Return [X, Y] of the center of cell containing provided text 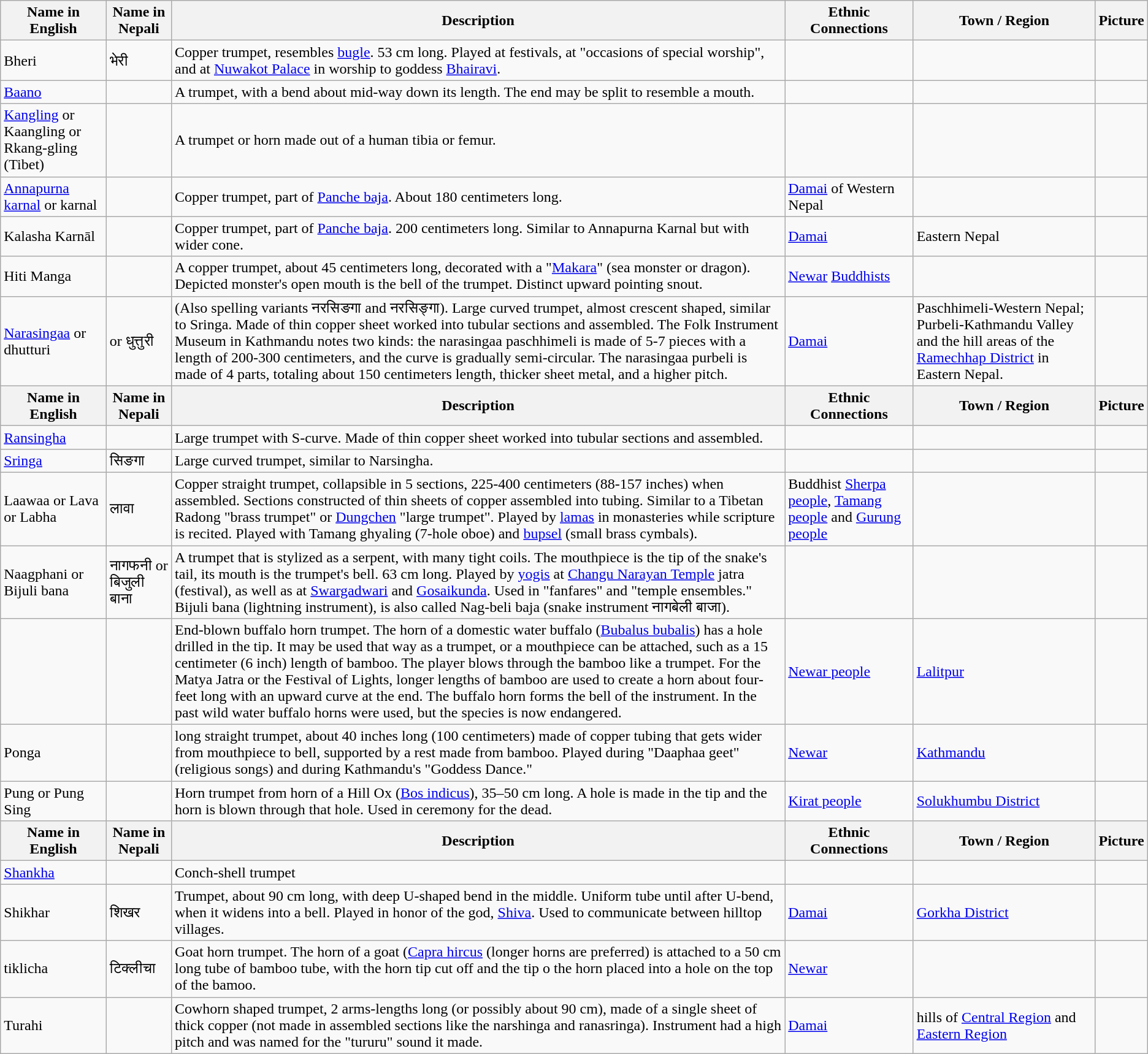
Shankha [54, 873]
Baano [54, 92]
Newar Buddhists [849, 276]
Damai of Western Nepal [849, 196]
Lalitpur [1005, 672]
शिखर [139, 912]
Conch-shell trumpet [478, 873]
Narasingaa or dhutturi [54, 341]
Buddhist Sherpa people, Tamang people and Gurung people [849, 509]
Kathmandu [1005, 753]
Gorkha District [1005, 912]
Eastern Nepal [1005, 237]
Solukhumbu District [1005, 801]
Large trumpet with S-curve. Made of thin copper sheet worked into tubular sections and assembled. [478, 437]
or धुत्तुरी [139, 341]
Large curved trumpet, similar to Narsingha. [478, 460]
Shikhar [54, 912]
भेरी [139, 60]
Laawaa or Lava or Labha [54, 509]
tiklicha [54, 969]
Ransingha [54, 437]
A trumpet or horn made out of a human tibia or femur. [478, 140]
Copper trumpet, part of Panche baja. About 180 centimeters long. [478, 196]
A trumpet, with a bend about mid-way down its length. The end may be split to resemble a mouth. [478, 92]
Hiti Manga [54, 276]
Kalasha Karnāl [54, 237]
नागफनी or बिजुली बाना [139, 582]
Bheri [54, 60]
Ponga [54, 753]
लावा [139, 509]
Paschhimeli-Western Nepal; Purbeli-Kathmandu Valley and the hill areas of the Ramechhap District in Eastern Nepal. [1005, 341]
hills of Central Region and Eastern Region [1005, 1025]
Newar people [849, 672]
Kirat people [849, 801]
टिक्लीचा [139, 969]
Copper trumpet, part of Panche baja. 200 centimeters long. Similar to Annapurna Karnal but with wider cone. [478, 237]
Kangling or Kaangling or Rkang-gling (Tibet) [54, 140]
Pung or Pung Sing [54, 801]
सिङगा [139, 460]
Sringa [54, 460]
Naagphani or Bijuli bana [54, 582]
Annapurna karnal or karnal [54, 196]
Turahi [54, 1025]
